Find where the given text appears and provide that cell's center as (x, y) coordinate. 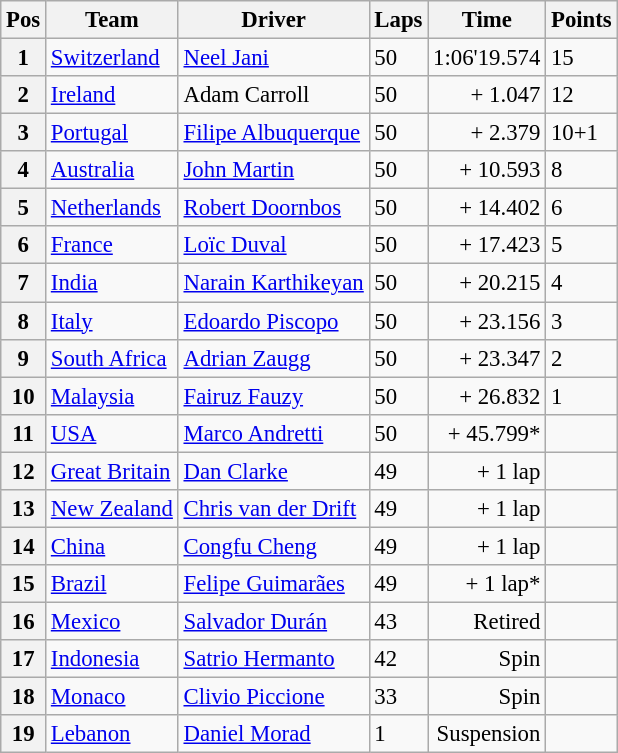
India (112, 283)
+ 1.047 (487, 95)
+ 17.423 (487, 245)
Points (582, 20)
Retired (487, 621)
Loïc Duval (274, 245)
Robert Doornbos (274, 208)
Monaco (112, 697)
Lebanon (112, 734)
+ 23.156 (487, 321)
Time (487, 20)
33 (398, 697)
Brazil (112, 584)
Great Britain (112, 471)
Dan Clarke (274, 471)
Italy (112, 321)
18 (24, 697)
+ 10.593 (487, 170)
17 (24, 659)
Congfu Cheng (274, 546)
Fairuz Fauzy (274, 396)
South Africa (112, 358)
13 (24, 509)
France (112, 245)
Clivio Piccione (274, 697)
11 (24, 433)
+ 26.832 (487, 396)
China (112, 546)
Salvador Durán (274, 621)
Neel Jani (274, 58)
Daniel Morad (274, 734)
10+1 (582, 133)
Marco Andretti (274, 433)
Driver (274, 20)
Adrian Zaugg (274, 358)
7 (24, 283)
Mexico (112, 621)
1:06'19.574 (487, 58)
Edoardo Piscopo (274, 321)
Ireland (112, 95)
Malaysia (112, 396)
42 (398, 659)
16 (24, 621)
+ 1 lap* (487, 584)
+ 23.347 (487, 358)
Switzerland (112, 58)
Adam Carroll (274, 95)
Narain Karthikeyan (274, 283)
Satrio Hermanto (274, 659)
9 (24, 358)
Indonesia (112, 659)
Laps (398, 20)
Netherlands (112, 208)
Chris van der Drift (274, 509)
+ 20.215 (487, 283)
10 (24, 396)
+ 2.379 (487, 133)
Australia (112, 170)
USA (112, 433)
New Zealand (112, 509)
Filipe Albuquerque (274, 133)
+ 14.402 (487, 208)
14 (24, 546)
John Martin (274, 170)
Felipe Guimarães (274, 584)
Suspension (487, 734)
43 (398, 621)
19 (24, 734)
Portugal (112, 133)
Team (112, 20)
Pos (24, 20)
+ 45.799* (487, 433)
